Scan for the cell matching the given text and deliver its [X, Y] coordinate at center. 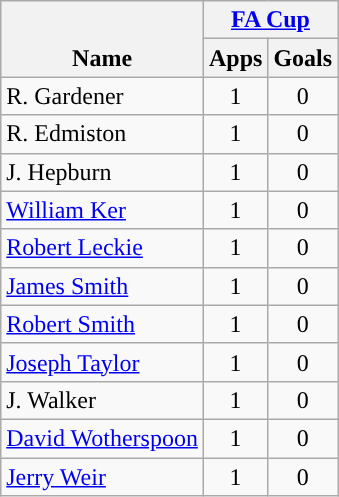
Robert Smith [102, 324]
William Ker [102, 210]
Goals [303, 58]
R. Edmiston [102, 134]
Robert Leckie [102, 248]
David Wotherspoon [102, 438]
Name [102, 39]
J. Walker [102, 400]
R. Gardener [102, 96]
Joseph Taylor [102, 362]
Apps [235, 58]
FA Cup [270, 20]
James Smith [102, 286]
J. Hepburn [102, 172]
Jerry Weir [102, 477]
